Scan for the cell matching the given text and deliver its (x, y) coordinate at center. 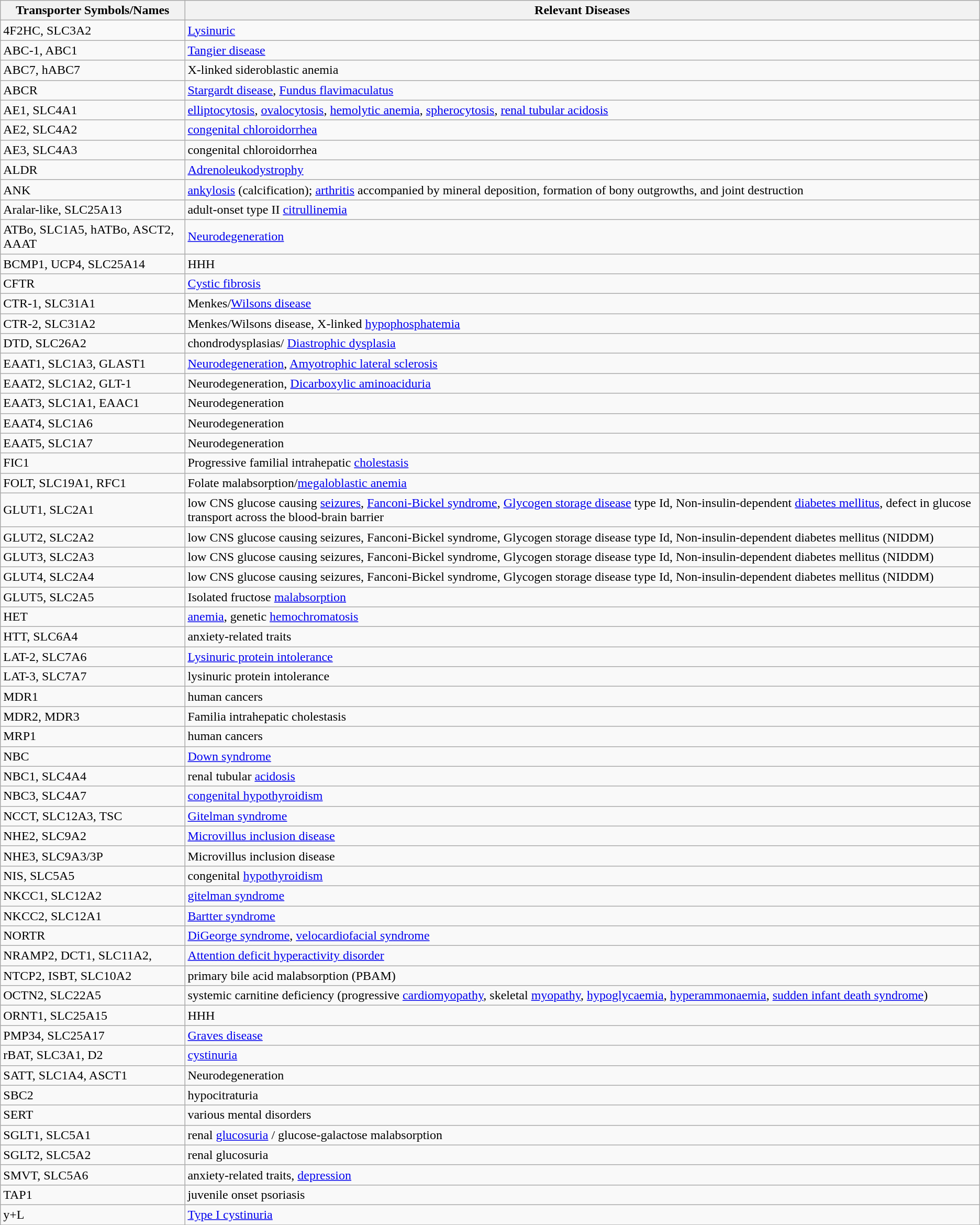
ABC-1, ABC1 (93, 50)
EAAT5, SLC1A7 (93, 443)
SMVT, SLC5A6 (93, 1175)
ATBo, SLC1A5, hATBo, ASCT2, AAAT (93, 237)
EAAT2, SLC1A2, GLT-1 (93, 383)
SGLT1, SLC5A1 (93, 1135)
FOLT, SLC19A1, RFC1 (93, 483)
Adrenoleukodystrophy (582, 170)
Isolated fructose malabsorption (582, 597)
y+L (93, 1215)
MDR2, MDR3 (93, 716)
NRAMP2, DCT1, SLC11A2, (93, 956)
AE3, SLC4A3 (93, 150)
Attention deficit hyperactivity disorder (582, 956)
hypocitraturia (582, 1095)
EAAT1, SLC1A3, GLAST1 (93, 363)
Relevant Diseases (582, 10)
CFTR (93, 284)
ankylosis (calcification); arthritis accompanied by mineral deposition, formation of bony outgrowths, and joint destruction (582, 190)
OCTN2, SLC22A5 (93, 996)
cystinuria (582, 1055)
Stargardt disease, Fundus flavimaculatus (582, 90)
Graves disease (582, 1035)
ALDR (93, 170)
SATT, SLC1A4, ASCT1 (93, 1075)
NHE3, SLC9A3/3P (93, 856)
Menkes/Wilsons disease, X-linked hypophosphatemia (582, 324)
FIC1 (93, 463)
CTR-1, SLC31A1 (93, 304)
various mental disorders (582, 1115)
DTD, SLC26A2 (93, 344)
NORTR (93, 936)
GLUT5, SLC2A5 (93, 597)
ABC7, hABC7 (93, 70)
GLUT4, SLC2A4 (93, 577)
chondrodysplasias/ Diastrophic dysplasia (582, 344)
juvenile onset psoriasis (582, 1195)
HTT, SLC6A4 (93, 637)
NIS, SLC5A5 (93, 876)
anxiety-related traits, depression (582, 1175)
NKCC1, SLC12A2 (93, 896)
GLUT3, SLC2A3 (93, 557)
NBC1, SLC4A4 (93, 776)
LAT-3, SLC7A7 (93, 677)
NCCT, SLC12A3, TSC (93, 816)
AE1, SLC4A1 (93, 110)
Tangier disease (582, 50)
SGLT2, SLC5A2 (93, 1155)
Down syndrome (582, 756)
gitelman syndrome (582, 896)
X-linked sideroblastic anemia (582, 70)
AE2, SLC4A2 (93, 130)
Menkes/Wilsons disease (582, 304)
NBC3, SLC4A7 (93, 796)
SERT (93, 1115)
lysinuric protein intolerance (582, 677)
CTR-2, SLC31A2 (93, 324)
LAT-2, SLC7A6 (93, 657)
Lysinuric protein intolerance (582, 657)
DiGeorge syndrome, velocardiofacial syndrome (582, 936)
Transporter Symbols/Names (93, 10)
anemia, genetic hemochromatosis (582, 617)
elliptocytosis, ovalocytosis, hemolytic anemia, spherocytosis, renal tubular acidosis (582, 110)
Lysinuric (582, 30)
NTCP2, ISBT, SLC10A2 (93, 976)
MRP1 (93, 736)
4F2HC, SLC3A2 (93, 30)
Neurodegeneration, Dicarboxylic aminoaciduria (582, 383)
Bartter syndrome (582, 916)
ANK (93, 190)
ABCR (93, 90)
TAP1 (93, 1195)
BCMP1, UCP4, SLC25A14 (93, 263)
Familia intrahepatic cholestasis (582, 716)
SBC2 (93, 1095)
anxiety-related traits (582, 637)
Aralar-like, SLC25A13 (93, 209)
primary bile acid malabsorption (PBAM) (582, 976)
EAAT4, SLC1A6 (93, 423)
renal glucosuria (582, 1155)
rBAT, SLC3A1, D2 (93, 1055)
MDR1 (93, 697)
Cystic fibrosis (582, 284)
renal tubular acidosis (582, 776)
NBC (93, 756)
ORNT1, SLC25A15 (93, 1016)
adult-onset type II citrullinemia (582, 209)
Neurodegeneration, Amyotrophic lateral sclerosis (582, 363)
Gitelman syndrome (582, 816)
systemic carnitine deficiency (progressive cardiomyopathy, skeletal myopathy, hypoglycaemia, hyperammonaemia, sudden infant death syndrome) (582, 996)
Type I cystinuria (582, 1215)
Folate malabsorption/megaloblastic anemia (582, 483)
GLUT1, SLC2A1 (93, 510)
NKCC2, SLC12A1 (93, 916)
NHE2, SLC9A2 (93, 836)
HET (93, 617)
Progressive familial intrahepatic cholestasis (582, 463)
GLUT2, SLC2A2 (93, 537)
PMP34, SLC25A17 (93, 1035)
EAAT3, SLC1A1, EAAC1 (93, 403)
renal glucosuria / glucose-galactose malabsorption (582, 1135)
